Find where the given text appears and provide that cell's center as (X, Y) coordinate. 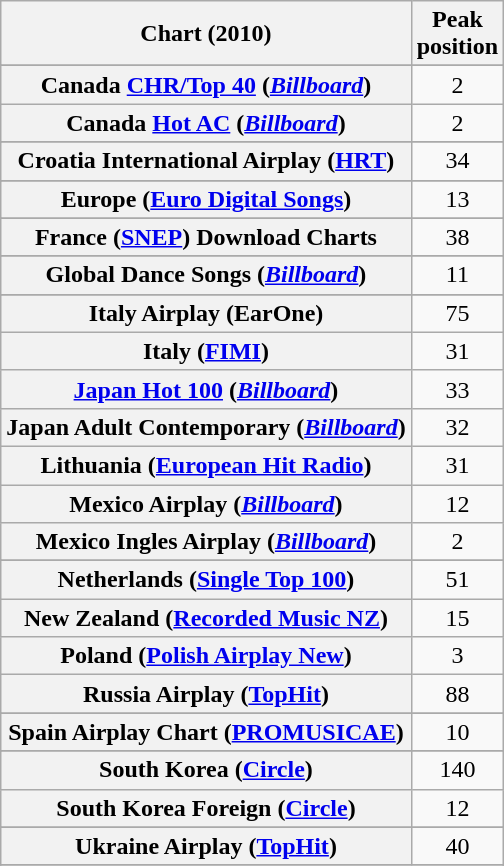
13 (457, 199)
88 (457, 694)
75 (457, 313)
France (SNEP) Download Charts (206, 237)
40 (457, 846)
New Zealand (Recorded Music NZ) (206, 618)
Ukraine Airplay (TopHit) (206, 846)
32 (457, 427)
Canada CHR/Top 40 (Billboard) (206, 85)
Italy Airplay (EarOne) (206, 313)
Mexico Airplay (Billboard) (206, 503)
51 (457, 580)
10 (457, 732)
Spain Airplay Chart (PROMUSICAE) (206, 732)
Italy (FIMI) (206, 351)
Japan Adult Contemporary (Billboard) (206, 427)
Netherlands (Single Top 100) (206, 580)
15 (457, 618)
Croatia International Airplay (HRT) (206, 161)
Mexico Ingles Airplay (Billboard) (206, 542)
Europe (Euro Digital Songs) (206, 199)
Lithuania (European Hit Radio) (206, 465)
33 (457, 389)
3 (457, 656)
South Korea (Circle) (206, 770)
38 (457, 237)
34 (457, 161)
South Korea Foreign (Circle) (206, 808)
Peakposition (457, 34)
Russia Airplay (TopHit) (206, 694)
Global Dance Songs (Billboard) (206, 275)
Poland (Polish Airplay New) (206, 656)
Chart (2010) (206, 34)
Canada Hot AC (Billboard) (206, 123)
Japan Hot 100 (Billboard) (206, 389)
140 (457, 770)
11 (457, 275)
